Extract the [X, Y] coordinate from the center of the cell holding the provided text.  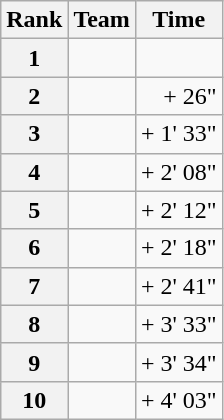
5 [34, 210]
3 [34, 134]
4 [34, 172]
Rank [34, 20]
+ 3' 34" [178, 362]
6 [34, 248]
+ 1' 33" [178, 134]
Team [102, 20]
+ 2' 08" [178, 172]
+ 26" [178, 96]
Time [178, 20]
7 [34, 286]
+ 2' 12" [178, 210]
+ 3' 33" [178, 324]
1 [34, 58]
+ 2' 18" [178, 248]
2 [34, 96]
10 [34, 400]
8 [34, 324]
+ 2' 41" [178, 286]
9 [34, 362]
+ 4' 03" [178, 400]
